Find where the given text appears and provide that cell's center as [X, Y] coordinate. 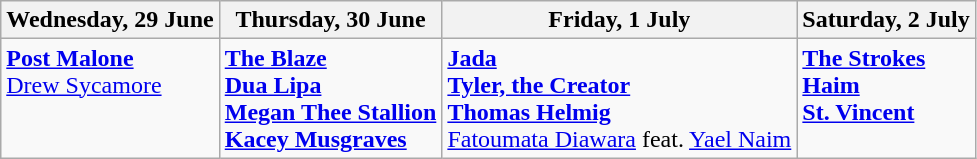
The StrokesHaimSt. Vincent [886, 98]
Thursday, 30 June [330, 20]
Post MaloneDrew Sycamore [110, 98]
The BlazeDua LipaMegan Thee StallionKacey Musgraves [330, 98]
Friday, 1 July [620, 20]
Wednesday, 29 June [110, 20]
Saturday, 2 July [886, 20]
JadaTyler, the CreatorThomas HelmigFatoumata Diawara feat. Yael Naim [620, 98]
